Search for the cell housing the specified text and yield its [X, Y] center coordinate. 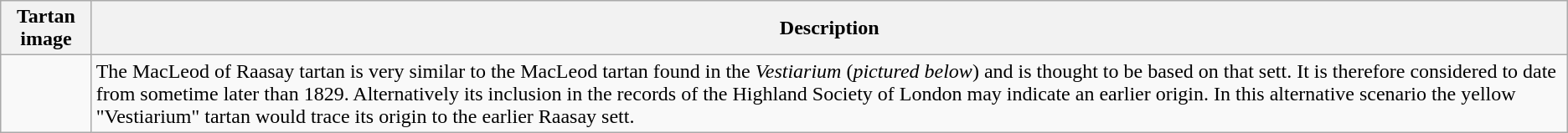
Tartan image [46, 28]
Description [829, 28]
